Output the [X, Y] coordinate of the center of the cell containing the given text.  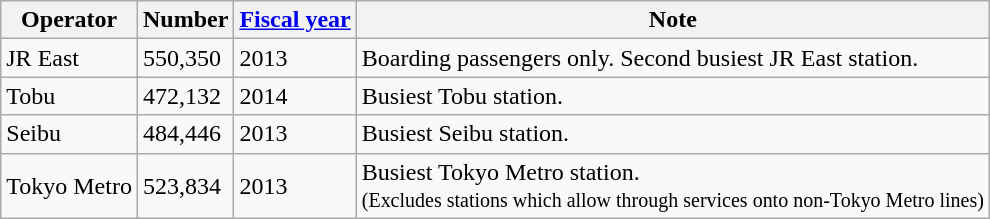
Operator [70, 20]
523,834 [185, 186]
472,132 [185, 96]
550,350 [185, 58]
Busiest Tobu station. [672, 96]
2014 [295, 96]
Fiscal year [295, 20]
Number [185, 20]
Note [672, 20]
Boarding passengers only. Second busiest JR East station. [672, 58]
Busiest Seibu station. [672, 134]
484,446 [185, 134]
Tokyo Metro [70, 186]
Seibu [70, 134]
JR East [70, 58]
Tobu [70, 96]
Busiest Tokyo Metro station. (Excludes stations which allow through services onto non-Tokyo Metro lines) [672, 186]
